Pinpoint the cell where the given text exists, returning its (X, Y) midpoint coordinate. 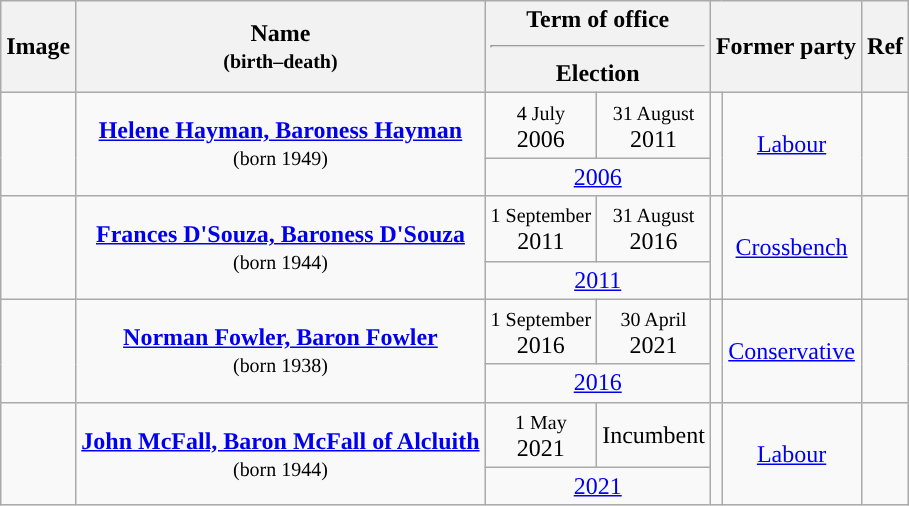
Former party (786, 47)
Conservative (792, 350)
31 August2011 (654, 126)
2011 (598, 280)
1 September2011 (541, 228)
Term of officeElection (598, 47)
2016 (598, 383)
Helene Hayman, Baroness Hayman(born 1949) (280, 144)
Incumbent (654, 434)
2021 (598, 486)
John McFall, Baron McFall of Alcluith(born 1944) (280, 454)
2006 (598, 177)
4 July2006 (541, 126)
1 May2021 (541, 434)
Norman Fowler, Baron Fowler(born 1938) (280, 350)
Crossbench (792, 248)
Ref (886, 47)
Name(birth–death) (280, 47)
1 September2016 (541, 332)
31 August2016 (654, 228)
Frances D'Souza, Baroness D'Souza(born 1944) (280, 248)
Image (38, 47)
30 April2021 (654, 332)
